Extract the (x, y) coordinate from the center of the cell holding the provided text.  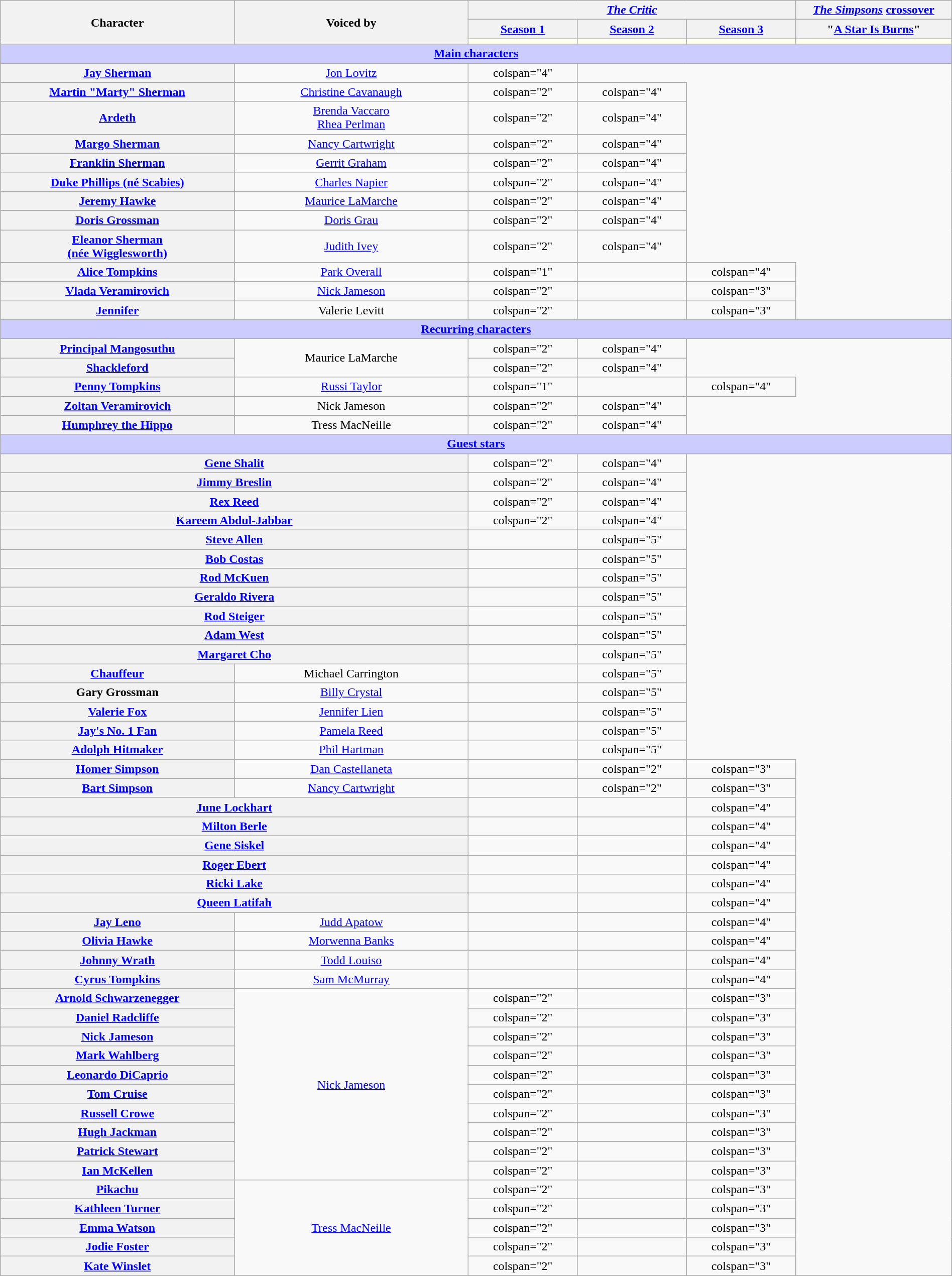
Shackleford (117, 368)
The Critic (632, 10)
Jodie Foster (117, 1247)
June Lockhart (234, 807)
Queen Latifah (234, 903)
Jeremy Hawke (117, 201)
Season 2 (632, 29)
Humphrey the Hippo (117, 425)
Todd Louiso (351, 960)
Ian McKellen (117, 1171)
Jon Lovitz (351, 73)
Zoltan Veramirovich (117, 406)
Duke Phillips (né Scabies) (117, 182)
Recurring characters (476, 329)
Margo Sherman (117, 144)
Charles Napier (351, 182)
Geraldo Rivera (234, 597)
Phil Hartman (351, 750)
Principal Mangosuthu (117, 349)
Chauffeur (117, 673)
Russi Taylor (351, 387)
Arnold Schwarzenegger (117, 998)
"A Star Is Burns" (874, 29)
Adam West (234, 635)
Doris Grau (351, 220)
Season 3 (741, 29)
Steve Allen (234, 539)
Rod McKuen (234, 578)
Rex Reed (234, 501)
Sam McMurray (351, 979)
Jennifer (117, 310)
Cyrus Tompkins (117, 979)
Olivia Hawke (117, 941)
Kareem Abdul-Jabbar (234, 520)
Emma Watson (117, 1228)
Patrick Stewart (117, 1151)
Margaret Cho (234, 654)
Guest stars (476, 444)
Adolph Hitmaker (117, 750)
Rod Steiger (234, 616)
Eleanor Sherman(née Wigglesworth) (117, 246)
The Simpsons crossover (874, 10)
Penny Tompkins (117, 387)
Ardeth (117, 118)
Jay Leno (117, 922)
Bob Costas (234, 559)
Valerie Fox (117, 712)
Russell Crowe (117, 1113)
Gene Shalit (234, 463)
Brenda Vaccaro Rhea Perlman (351, 118)
Mark Wahlberg (117, 1056)
Kathleen Turner (117, 1209)
Jimmy Breslin (234, 482)
Morwenna Banks (351, 941)
Daniel Radcliffe (117, 1017)
Roger Ebert (234, 864)
Main characters (476, 54)
Gene Siskel (234, 845)
Jennifer Lien (351, 712)
Park Overall (351, 272)
Jay's No. 1 Fan (117, 731)
Billy Crystal (351, 692)
Gerrit Graham (351, 163)
Bart Simpson (117, 788)
Homer Simpson (117, 769)
Dan Castellaneta (351, 769)
Kate Winslet (117, 1266)
Voiced by (351, 22)
Johnny Wrath (117, 960)
Leonardo DiCaprio (117, 1075)
Judd Apatow (351, 922)
Christine Cavanaugh (351, 92)
Pamela Reed (351, 731)
Michael Carrington (351, 673)
Character (117, 22)
Vlada Veramirovich (117, 291)
Tom Cruise (117, 1094)
Franklin Sherman (117, 163)
Martin "Marty" Sherman (117, 92)
Pikachu (117, 1190)
Alice Tompkins (117, 272)
Judith Ivey (351, 246)
Season 1 (522, 29)
Valerie Levitt (351, 310)
Jay Sherman (117, 73)
Doris Grossman (117, 220)
Ricki Lake (234, 884)
Milton Berle (234, 826)
Gary Grossman (117, 692)
Hugh Jackman (117, 1132)
